Search for the cell housing the specified text and yield its (X, Y) center coordinate. 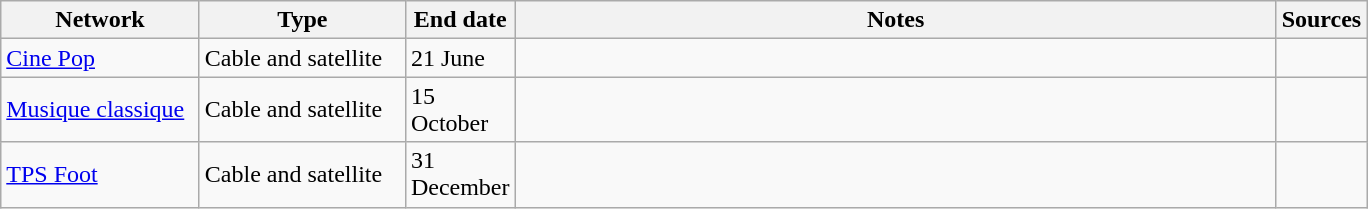
End date (460, 20)
15 October (460, 110)
Network (100, 20)
Cine Pop (100, 58)
Sources (1322, 20)
Musique classique (100, 110)
Notes (896, 20)
31 December (460, 174)
Type (302, 20)
TPS Foot (100, 174)
21 June (460, 58)
